Capture the cell that displays the provided text and extract its (x, y) central coordinate. 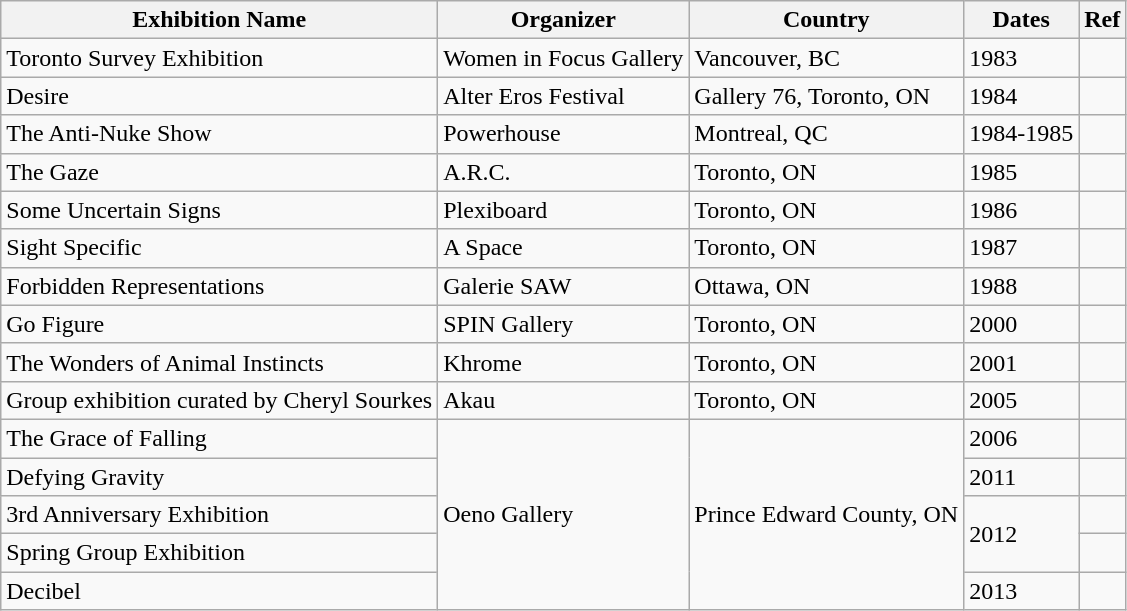
The Wonders of Animal Instincts (220, 362)
Ref (1102, 20)
Powerhouse (564, 134)
2012 (1022, 534)
Sight Specific (220, 248)
Oeno Gallery (564, 514)
Women in Focus Gallery (564, 58)
Some Uncertain Signs (220, 210)
Forbidden Representations (220, 286)
Galerie SAW (564, 286)
Organizer (564, 20)
Ottawa, ON (826, 286)
The Anti-Nuke Show (220, 134)
3rd Anniversary Exhibition (220, 515)
Decibel (220, 591)
Khrome (564, 362)
1988 (1022, 286)
Group exhibition curated by Cheryl Sourkes (220, 400)
Spring Group Exhibition (220, 553)
2005 (1022, 400)
Toronto Survey Exhibition (220, 58)
1984 (1022, 96)
A Space (564, 248)
1987 (1022, 248)
Country (826, 20)
The Grace of Falling (220, 438)
Exhibition Name (220, 20)
Desire (220, 96)
Akau (564, 400)
Prince Edward County, ON (826, 514)
SPIN Gallery (564, 324)
Plexiboard (564, 210)
Defying Gravity (220, 477)
2006 (1022, 438)
2011 (1022, 477)
Dates (1022, 20)
1983 (1022, 58)
2013 (1022, 591)
Vancouver, BC (826, 58)
1984-1985 (1022, 134)
1986 (1022, 210)
Alter Eros Festival (564, 96)
The Gaze (220, 172)
A.R.C. (564, 172)
2001 (1022, 362)
Go Figure (220, 324)
Montreal, QC (826, 134)
Gallery 76, Toronto, ON (826, 96)
1985 (1022, 172)
2000 (1022, 324)
